From the cell containing the given text, extract its center point as [X, Y] coordinate. 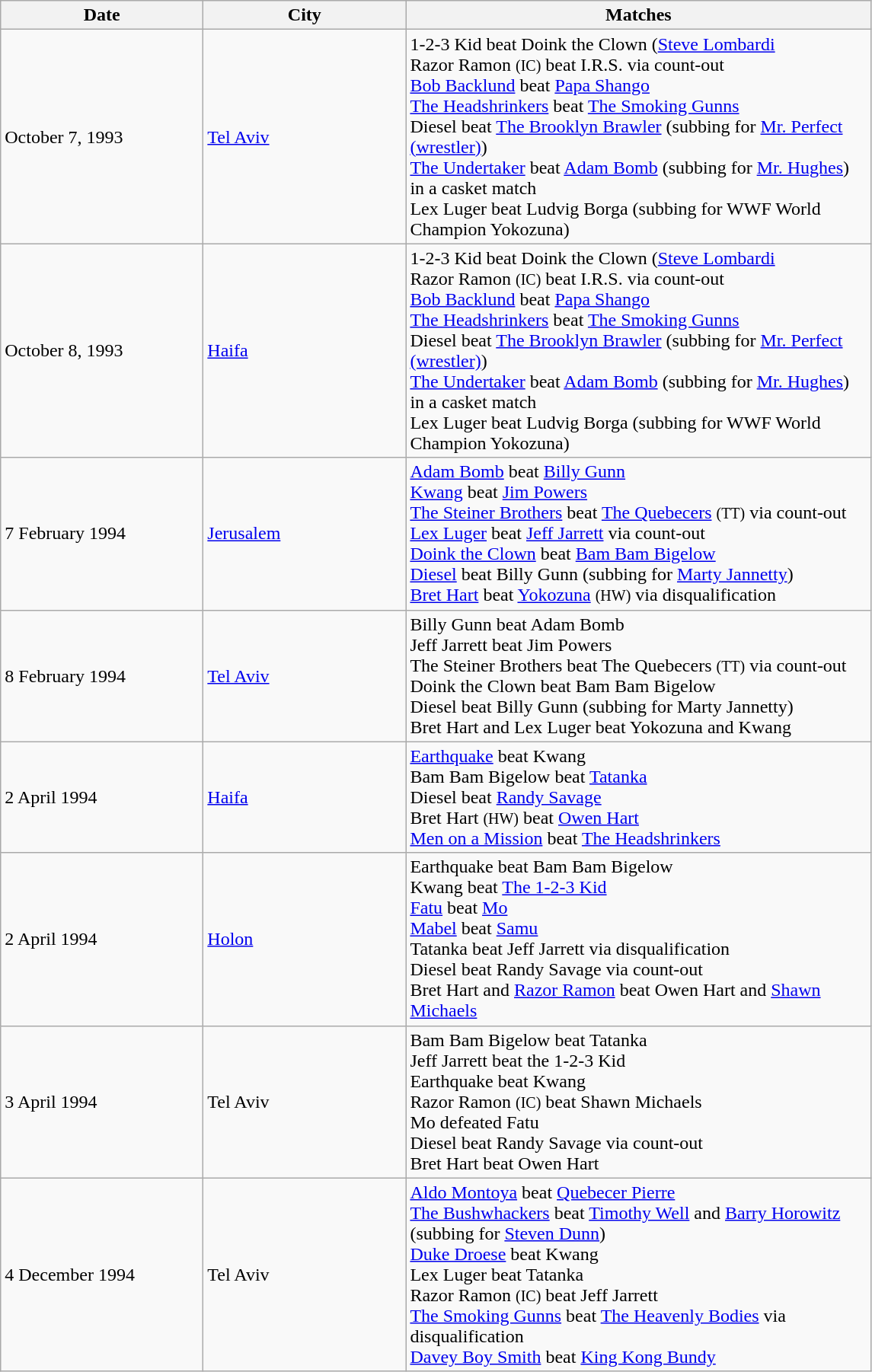
Earthquake beat KwangBam Bam Bigelow beat TatankaDiesel beat Randy SavageBret Hart (HW) beat Owen HartMen on a Mission beat The Headshrinkers [638, 797]
Date [102, 15]
October 8, 1993 [102, 350]
City [305, 15]
3 April 1994 [102, 1102]
October 7, 1993 [102, 137]
Holon [305, 940]
Matches [638, 15]
4 December 1994 [102, 1275]
Jerusalem [305, 534]
7 February 1994 [102, 534]
8 February 1994 [102, 676]
